Scan for the cell matching the given text and deliver its [x, y] coordinate at center. 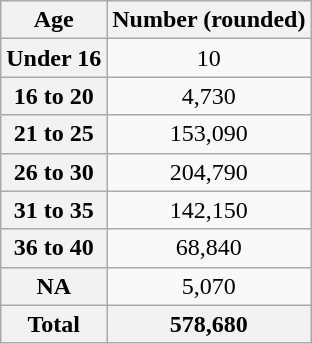
5,070 [209, 286]
16 to 20 [54, 96]
36 to 40 [54, 248]
Age [54, 20]
Total [54, 324]
21 to 25 [54, 134]
26 to 30 [54, 172]
578,680 [209, 324]
204,790 [209, 172]
NA [54, 286]
142,150 [209, 210]
153,090 [209, 134]
10 [209, 58]
Under 16 [54, 58]
31 to 35 [54, 210]
4,730 [209, 96]
68,840 [209, 248]
Number (rounded) [209, 20]
